Detect which cell encompasses the target text, then output its [x, y] center coordinate. 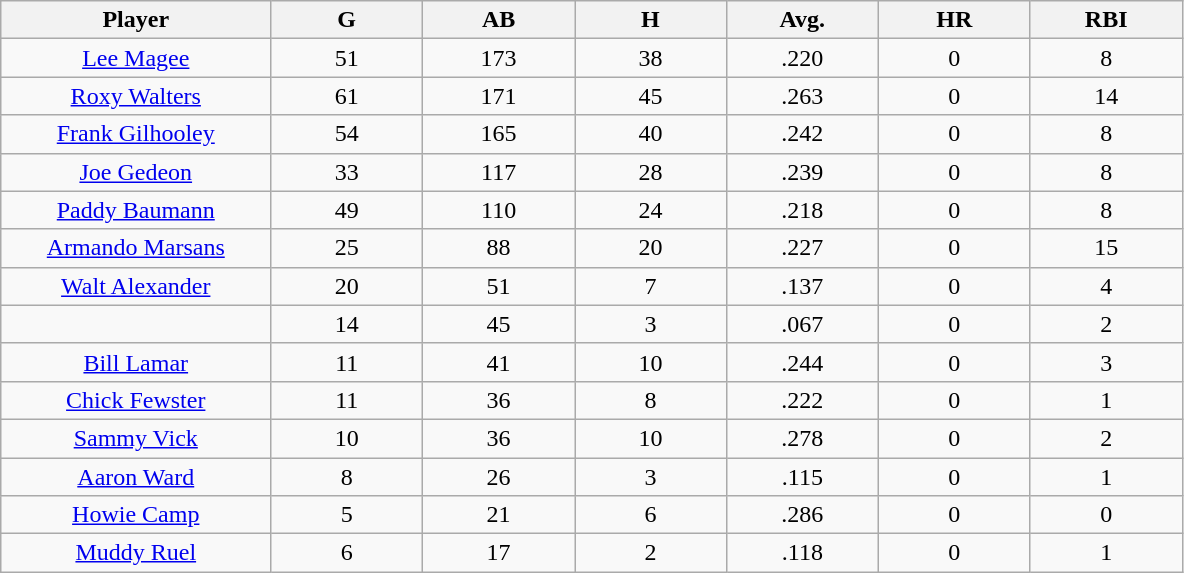
61 [347, 96]
7 [651, 286]
Roxy Walters [136, 96]
.286 [802, 515]
Frank Gilhooley [136, 134]
110 [499, 210]
4 [1106, 286]
49 [347, 210]
165 [499, 134]
15 [1106, 248]
117 [499, 172]
.067 [802, 324]
AB [499, 20]
.115 [802, 477]
Joe Gedeon [136, 172]
.227 [802, 248]
Aaron Ward [136, 477]
Lee Magee [136, 58]
88 [499, 248]
HR [954, 20]
Walt Alexander [136, 286]
Paddy Baumann [136, 210]
H [651, 20]
54 [347, 134]
Bill Lamar [136, 362]
Player [136, 20]
.137 [802, 286]
G [347, 20]
24 [651, 210]
.278 [802, 438]
.239 [802, 172]
25 [347, 248]
173 [499, 58]
21 [499, 515]
5 [347, 515]
.220 [802, 58]
Avg. [802, 20]
Armando Marsans [136, 248]
.242 [802, 134]
171 [499, 96]
RBI [1106, 20]
40 [651, 134]
.244 [802, 362]
.218 [802, 210]
.263 [802, 96]
Chick Fewster [136, 400]
17 [499, 553]
26 [499, 477]
38 [651, 58]
Sammy Vick [136, 438]
.118 [802, 553]
33 [347, 172]
41 [499, 362]
Howie Camp [136, 515]
28 [651, 172]
.222 [802, 400]
Muddy Ruel [136, 553]
